Search for the cell housing the specified text and yield its (x, y) center coordinate. 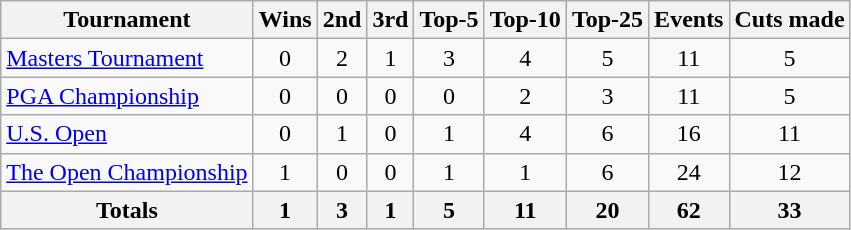
Top-10 (525, 20)
The Open Championship (127, 172)
16 (689, 134)
U.S. Open (127, 134)
20 (607, 210)
Totals (127, 210)
Wins (285, 20)
33 (790, 210)
Masters Tournament (127, 58)
2nd (342, 20)
Tournament (127, 20)
PGA Championship (127, 96)
62 (689, 210)
24 (689, 172)
Cuts made (790, 20)
Top-5 (449, 20)
3rd (390, 20)
Events (689, 20)
12 (790, 172)
Top-25 (607, 20)
